Locate the cell with the specified text and output its [x, y] center coordinate. 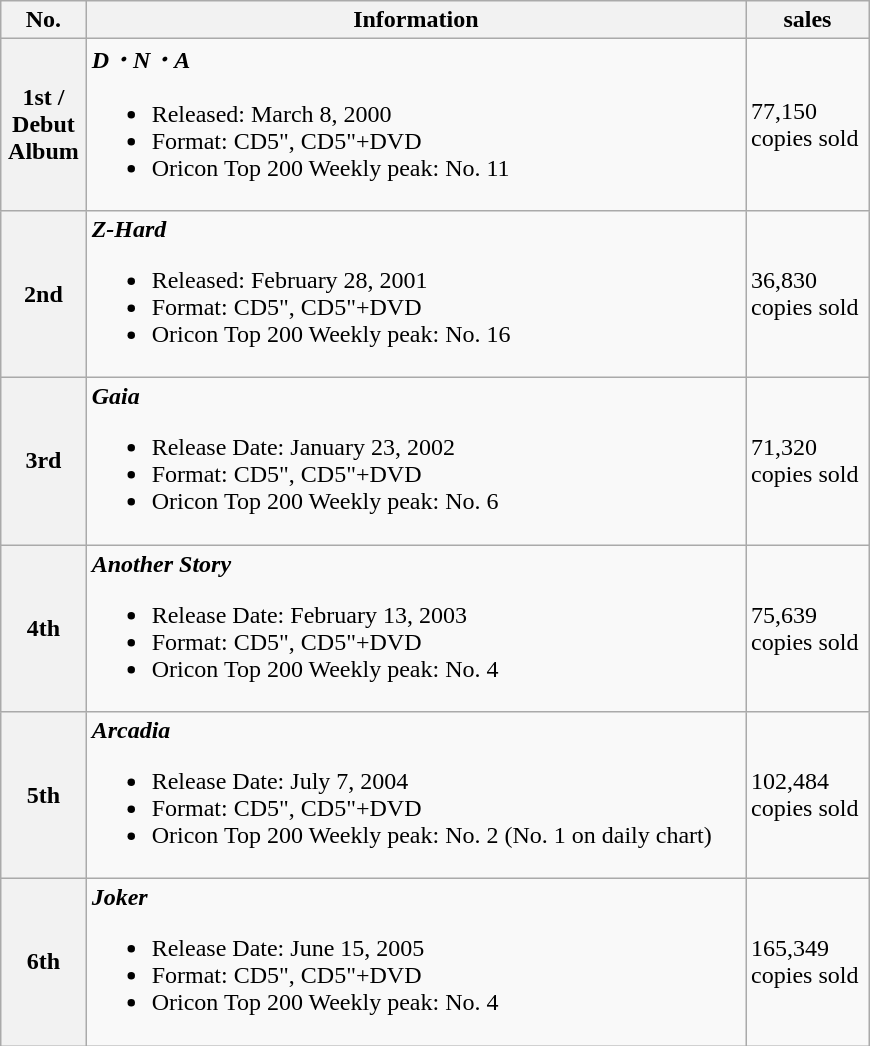
77,150copies sold [808, 125]
D・N・AReleased: March 8, 2000Format: CD5", CD5"+DVDOricon Top 200 Weekly peak: No. 11 [416, 125]
1st /DebutAlbum [44, 125]
Information [416, 20]
No. [44, 20]
36,830copies sold [808, 294]
5th [44, 796]
GaiaRelease Date: January 23, 2002Format: CD5", CD5"+DVDOricon Top 200 Weekly peak: No. 6 [416, 460]
sales [808, 20]
71,320copies sold [808, 460]
2nd [44, 294]
4th [44, 628]
165,349copies sold [808, 962]
3rd [44, 460]
102,484copies sold [808, 796]
Z-HardReleased: February 28, 2001Format: CD5", CD5"+DVDOricon Top 200 Weekly peak: No. 16 [416, 294]
JokerRelease Date: June 15, 2005Format: CD5", CD5"+DVDOricon Top 200 Weekly peak: No. 4 [416, 962]
6th [44, 962]
75,639copies sold [808, 628]
ArcadiaRelease Date: July 7, 2004Format: CD5", CD5"+DVDOricon Top 200 Weekly peak: No. 2 (No. 1 on daily chart) [416, 796]
Another StoryRelease Date: February 13, 2003Format: CD5", CD5"+DVDOricon Top 200 Weekly peak: No. 4 [416, 628]
